Provide the [x, y] coordinate of the cell's center where the given text is located.  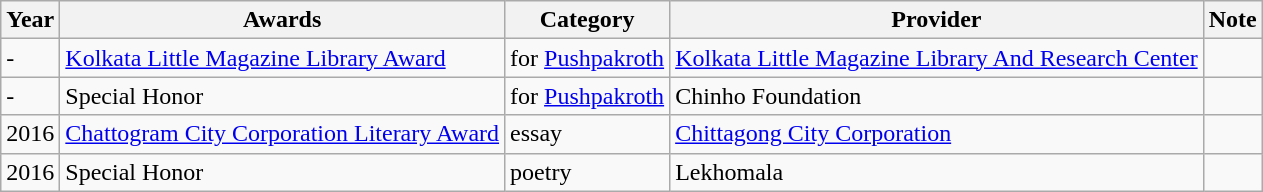
Note [1232, 20]
Category [588, 20]
Lekhomala [937, 172]
Chattogram City Corporation Literary Award [282, 134]
Chittagong City Corporation [937, 134]
Year [30, 20]
essay [588, 134]
poetry [588, 172]
Kolkata Little Magazine Library Award [282, 58]
Provider [937, 20]
Kolkata Little Magazine Library And Research Center [937, 58]
Awards [282, 20]
Chinho Foundation [937, 96]
